Determine the [x, y] coordinate at the center of the cell enclosing the given text.  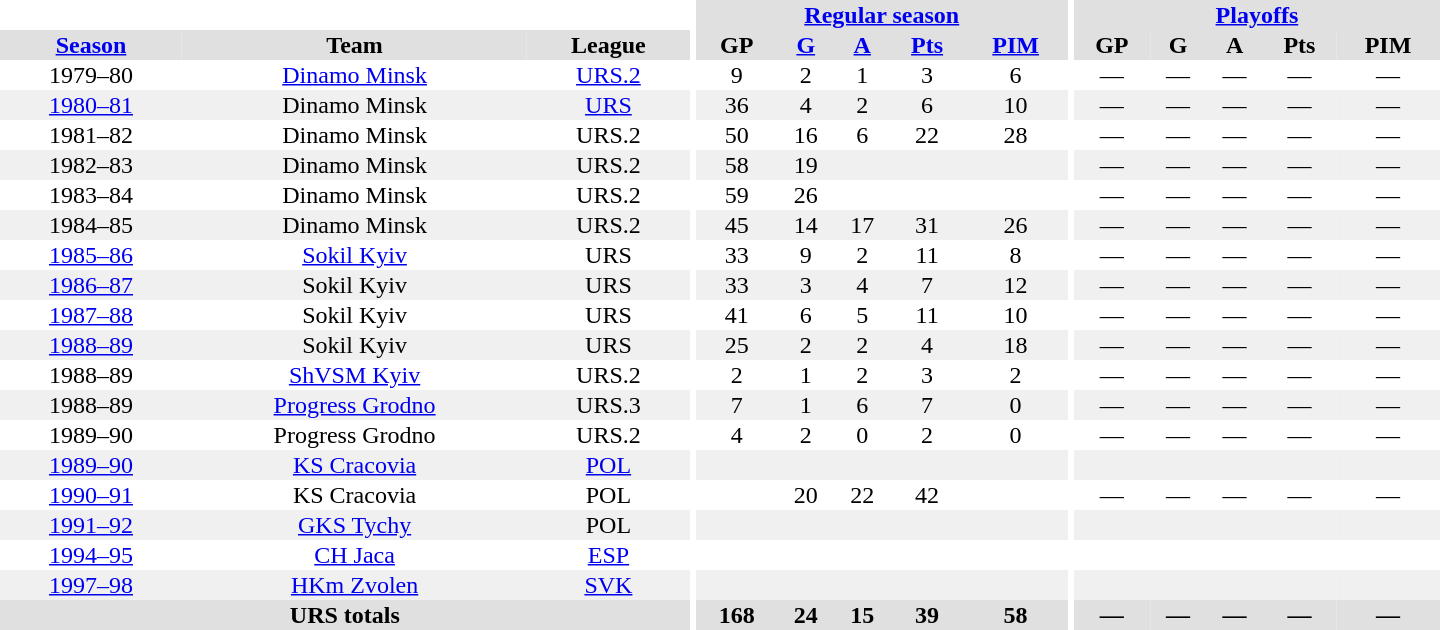
24 [806, 615]
1980–81 [91, 105]
SVK [608, 585]
16 [806, 135]
5 [862, 315]
17 [862, 225]
HKm Zvolen [354, 585]
League [608, 45]
12 [1016, 285]
41 [737, 315]
19 [806, 165]
1979–80 [91, 75]
1987–88 [91, 315]
GKS Tychy [354, 525]
1986–87 [91, 285]
1981–82 [91, 135]
25 [737, 345]
1990–91 [91, 495]
URS.3 [608, 405]
36 [737, 105]
45 [737, 225]
50 [737, 135]
31 [926, 225]
39 [926, 615]
168 [737, 615]
Season [91, 45]
1997–98 [91, 585]
ESP [608, 555]
1994–95 [91, 555]
1984–85 [91, 225]
ShVSM Kyiv [354, 375]
1991–92 [91, 525]
1983–84 [91, 195]
18 [1016, 345]
Team [354, 45]
28 [1016, 135]
Playoffs [1257, 15]
1985–86 [91, 255]
1982–83 [91, 165]
CH Jaca [354, 555]
15 [862, 615]
20 [806, 495]
Regular season [882, 15]
14 [806, 225]
URS totals [345, 615]
42 [926, 495]
8 [1016, 255]
59 [737, 195]
